Identify which cell holds the provided text, then report its [x, y] central coordinate. 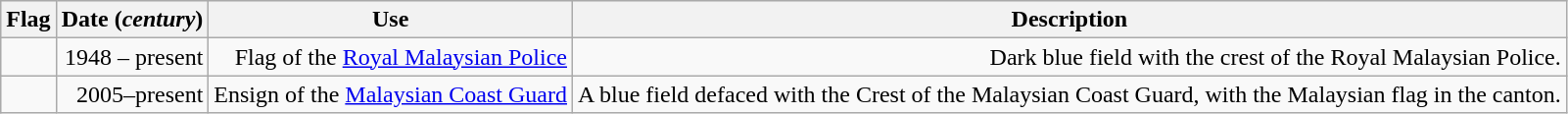
Date (century) [132, 20]
Ensign of the Malaysian Coast Guard [391, 94]
Flag of the Royal Malaysian Police [391, 57]
Description [1069, 20]
Use [391, 20]
2005–present [132, 94]
A blue field defaced with the Crest of the Malaysian Coast Guard, with the Malaysian flag in the canton. [1069, 94]
Flag [28, 20]
Dark blue field with the crest of the Royal Malaysian Police. [1069, 57]
1948 – present [132, 57]
